Provide the (x, y) coordinate of the cell's center where the given text is located.  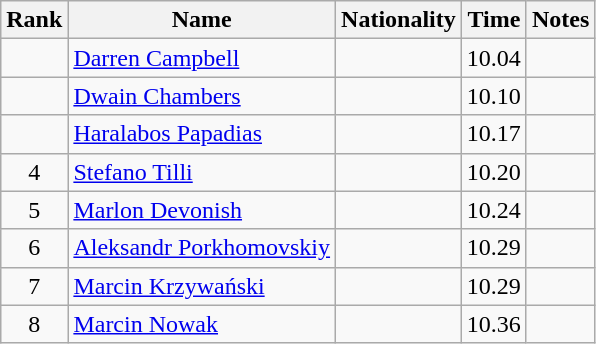
Dwain Chambers (202, 96)
10.24 (494, 210)
10.20 (494, 172)
Stefano Tilli (202, 172)
10.36 (494, 324)
Marcin Nowak (202, 324)
6 (34, 248)
7 (34, 286)
Name (202, 20)
Haralabos Papadias (202, 134)
10.04 (494, 58)
Time (494, 20)
10.17 (494, 134)
Marcin Krzywański (202, 286)
Nationality (399, 20)
8 (34, 324)
10.10 (494, 96)
Darren Campbell (202, 58)
5 (34, 210)
Notes (560, 20)
Marlon Devonish (202, 210)
4 (34, 172)
Aleksandr Porkhomovskiy (202, 248)
Rank (34, 20)
